Detect which cell encompasses the target text, then output its [X, Y] center coordinate. 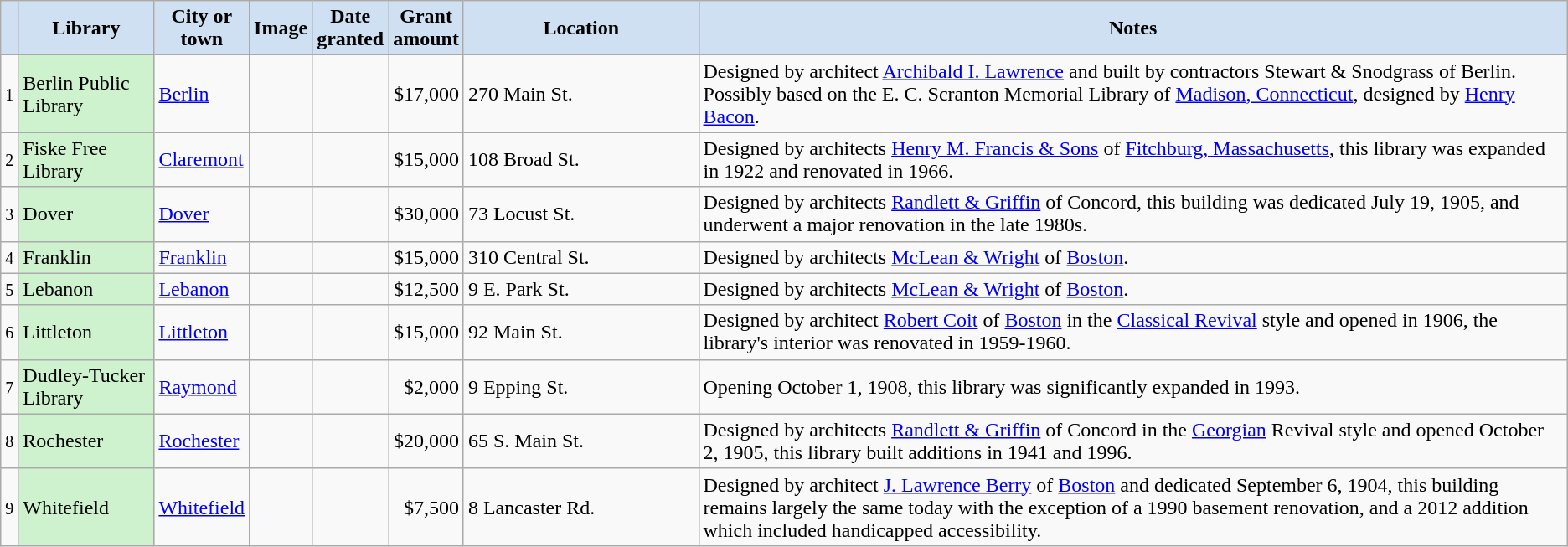
Location [581, 28]
2 [10, 159]
Berlin [202, 94]
8 Lancaster Rd. [581, 507]
1 [10, 94]
9 [10, 507]
Claremont [202, 159]
$2,000 [426, 387]
3 [10, 214]
Fiske Free Library [86, 159]
65 S. Main St. [581, 441]
5 [10, 289]
$7,500 [426, 507]
73 Locust St. [581, 214]
$20,000 [426, 441]
Designed by architect Robert Coit of Boston in the Classical Revival style and opened in 1906, the library's interior was renovated in 1959-1960. [1132, 332]
Dudley-Tucker Library [86, 387]
$30,000 [426, 214]
Designed by architects Randlett & Griffin of Concord, this building was dedicated July 19, 1905, and underwent a major renovation in the late 1980s. [1132, 214]
310 Central St. [581, 257]
Opening October 1, 1908, this library was significantly expanded in 1993. [1132, 387]
8 [10, 441]
270 Main St. [581, 94]
Grantamount [426, 28]
Notes [1132, 28]
Designed by architects Henry M. Francis & Sons of Fitchburg, Massachusetts, this library was expanded in 1922 and renovated in 1966. [1132, 159]
Dategranted [350, 28]
108 Broad St. [581, 159]
Image [281, 28]
Berlin Public Library [86, 94]
City ortown [202, 28]
92 Main St. [581, 332]
$12,500 [426, 289]
9 E. Park St. [581, 289]
6 [10, 332]
$17,000 [426, 94]
4 [10, 257]
7 [10, 387]
9 Epping St. [581, 387]
Library [86, 28]
Raymond [202, 387]
